Capture the cell that displays the provided text and extract its (x, y) central coordinate. 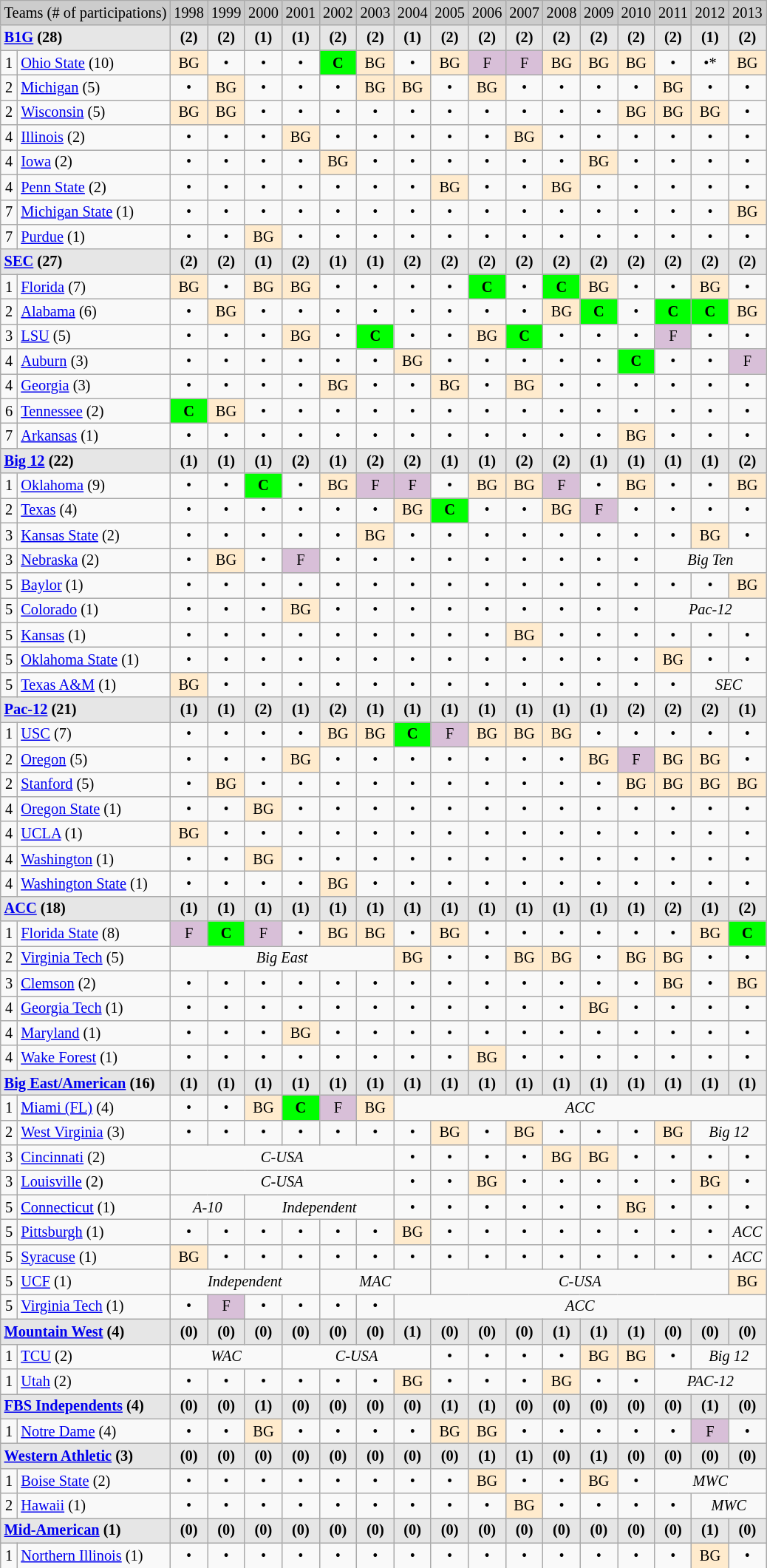
Pittsburgh (1) (93, 1232)
Ohio State (10) (93, 63)
Notre Dame (4) (93, 1431)
Michigan (5) (93, 87)
Miami (FL) (4) (93, 1107)
Florida State (8) (93, 934)
Virginia Tech (5) (93, 958)
Utah (2) (93, 1381)
Illinois (2) (93, 138)
Nebraska (2) (93, 560)
Mid-American (1) (86, 1530)
Stanford (5) (93, 784)
2009 (599, 13)
B1G (28) (86, 38)
Baylor (1) (93, 585)
Kansas State (2) (93, 535)
Purdue (1) (93, 237)
LSU (5) (93, 336)
Georgia (3) (93, 386)
Cincinnati (2) (93, 1158)
SEC (27) (86, 262)
Big East/American (16) (86, 1083)
Pac-12 (21) (86, 710)
2013 (747, 13)
•* (710, 63)
2010 (636, 13)
2000 (263, 13)
USC (7) (93, 734)
Texas (4) (93, 510)
West Virginia (3) (93, 1133)
2001 (301, 13)
Oklahoma (9) (93, 486)
Oklahoma State (1) (93, 659)
Georgia Tech (1) (93, 1008)
Louisville (2) (93, 1182)
Kansas (1) (93, 635)
SEC (729, 685)
TCU (2) (93, 1357)
2007 (524, 13)
Iowa (2) (93, 162)
Maryland (1) (93, 1033)
2012 (710, 13)
Florida (7) (93, 287)
6 (9, 411)
A-10 (207, 1207)
2002 (338, 13)
2011 (673, 13)
MAC (375, 1282)
Clemson (2) (93, 983)
Tennessee (2) (93, 411)
Big Ten (711, 560)
Wisconsin (5) (93, 112)
Hawaii (1) (93, 1506)
Penn State (2) (93, 187)
Alabama (6) (93, 311)
WAC (226, 1357)
2008 (562, 13)
Syracuse (1) (93, 1257)
Washington (1) (93, 859)
1999 (226, 13)
Colorado (1) (93, 610)
1998 (188, 13)
Mountain West (4) (86, 1331)
Boise State (2) (93, 1481)
Texas A&M (1) (93, 685)
Wake Forest (1) (93, 1058)
Arkansas (1) (93, 435)
Michigan State (1) (93, 212)
Western Athletic (3) (86, 1456)
Auburn (3) (93, 362)
Connecticut (1) (93, 1207)
Teams (# of participations) (86, 13)
Big 12 (22) (86, 461)
UCF (1) (93, 1282)
Oregon (5) (93, 759)
2004 (412, 13)
Northern Illinois (1) (93, 1555)
2005 (449, 13)
2006 (487, 13)
2003 (375, 13)
Washington State (1) (93, 883)
Pac-12 (711, 610)
PAC-12 (711, 1381)
ACC (18) (86, 909)
Virginia Tech (1) (93, 1306)
Oregon State (1) (93, 809)
Big East (282, 958)
FBS Independents (4) (86, 1406)
UCLA (1) (93, 834)
